Output the (x, y) coordinate of the center of the cell containing the given text.  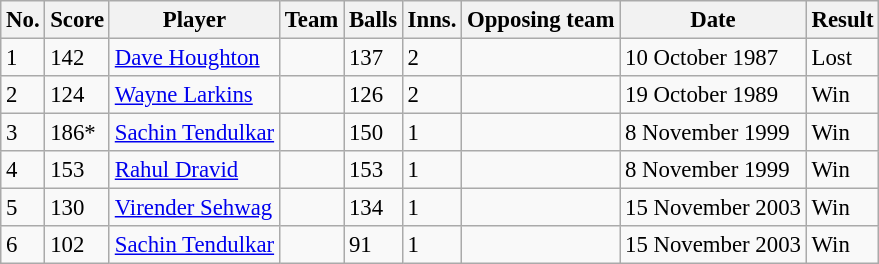
Rahul Dravid (194, 170)
Wayne Larkins (194, 95)
126 (374, 95)
6 (23, 245)
91 (374, 245)
No. (23, 20)
137 (374, 58)
Balls (374, 20)
142 (78, 58)
10 October 1987 (713, 58)
124 (78, 95)
Team (311, 20)
Opposing team (541, 20)
Lost (842, 58)
102 (78, 245)
150 (374, 133)
Player (194, 20)
134 (374, 208)
19 October 1989 (713, 95)
Result (842, 20)
4 (23, 170)
3 (23, 133)
Date (713, 20)
130 (78, 208)
186* (78, 133)
Score (78, 20)
Inns. (432, 20)
5 (23, 208)
Virender Sehwag (194, 208)
Dave Houghton (194, 58)
